Return the (X, Y) coordinate for the center point of the cell that contains the specified text.  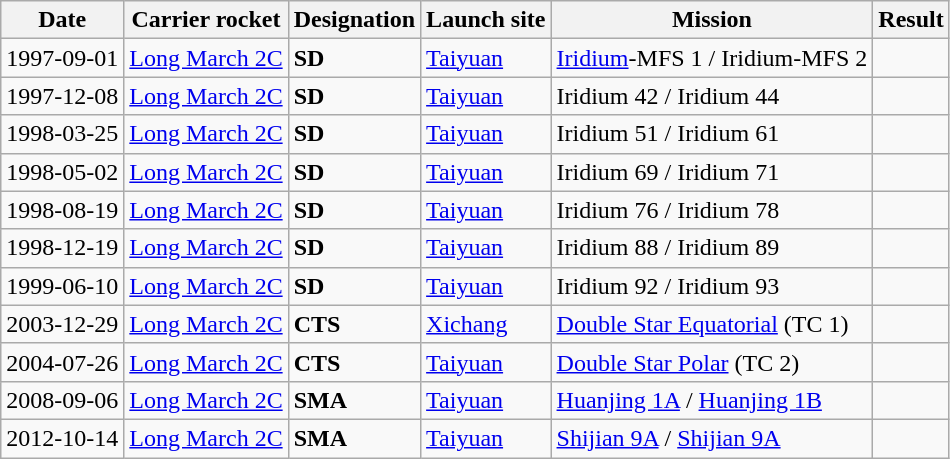
Huanjing 1A / Huanjing 1B (712, 400)
2004-07-26 (62, 362)
1998-12-19 (62, 248)
Launch site (486, 20)
1998-03-25 (62, 134)
1999-06-10 (62, 286)
Date (62, 20)
Iridium-MFS 1 / Iridium-MFS 2 (712, 58)
1998-08-19 (62, 210)
Double Star Polar (TC 2) (712, 362)
2008-09-06 (62, 400)
1997-09-01 (62, 58)
Double Star Equatorial (TC 1) (712, 324)
Iridium 51 / Iridium 61 (712, 134)
1997-12-08 (62, 96)
1998-05-02 (62, 172)
Iridium 76 / Iridium 78 (712, 210)
Xichang (486, 324)
Iridium 92 / Iridium 93 (712, 286)
Iridium 69 / Iridium 71 (712, 172)
Result (911, 20)
Iridium 88 / Iridium 89 (712, 248)
Mission (712, 20)
Carrier rocket (206, 20)
Shijian 9A / Shijian 9A (712, 438)
2012-10-14 (62, 438)
Iridium 42 / Iridium 44 (712, 96)
2003-12-29 (62, 324)
Designation (354, 20)
